Locate the cell with the specified text and output its (x, y) center coordinate. 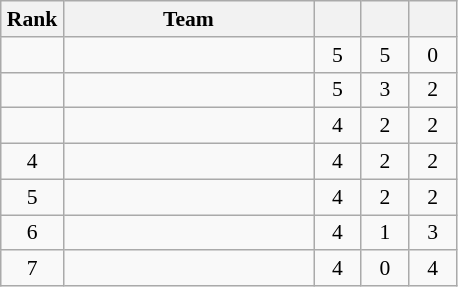
6 (32, 233)
1 (385, 233)
Team (188, 19)
7 (32, 269)
Rank (32, 19)
